Pinpoint the cell where the given text exists, returning its (x, y) midpoint coordinate. 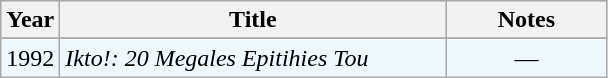
1992 (30, 58)
Ikto!: 20 Megales Epitihies Tou (253, 58)
— (526, 58)
Notes (526, 20)
Title (253, 20)
Year (30, 20)
